Output the (x, y) coordinate of the center of the cell containing the given text.  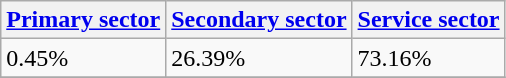
Primary sector (84, 20)
26.39% (259, 58)
Secondary sector (259, 20)
0.45% (84, 58)
Service sector (428, 20)
73.16% (428, 58)
